Provide the (x, y) coordinate of the cell's center where the given text is located.  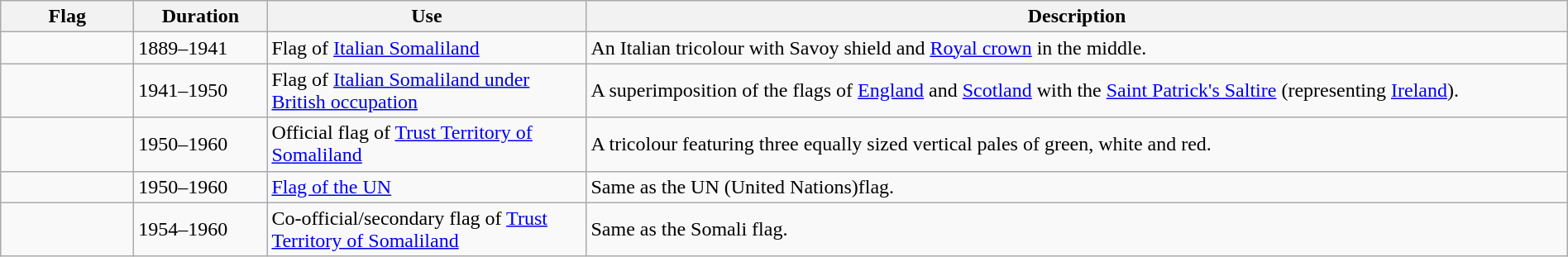
1954–1960 (200, 230)
Flag of Italian Somaliland (427, 48)
An Italian tricolour with Savoy shield and Royal crown in the middle. (1077, 48)
A tricolour featuring three equally sized vertical pales of green, white and red. (1077, 144)
Duration (200, 17)
Same as the Somali flag. (1077, 230)
1889–1941 (200, 48)
Flag (68, 17)
Co-official/secondary flag of Trust Territory of Somaliland (427, 230)
Same as the UN (United Nations)flag. (1077, 187)
Description (1077, 17)
1941–1950 (200, 91)
Use (427, 17)
Official flag of Trust Territory of Somaliland (427, 144)
Flag of the UN (427, 187)
A superimposition of the flags of England and Scotland with the Saint Patrick's Saltire (representing Ireland). (1077, 91)
Flag of Italian Somaliland under British occupation (427, 91)
